Output the (X, Y) coordinate of the center of the cell containing the given text.  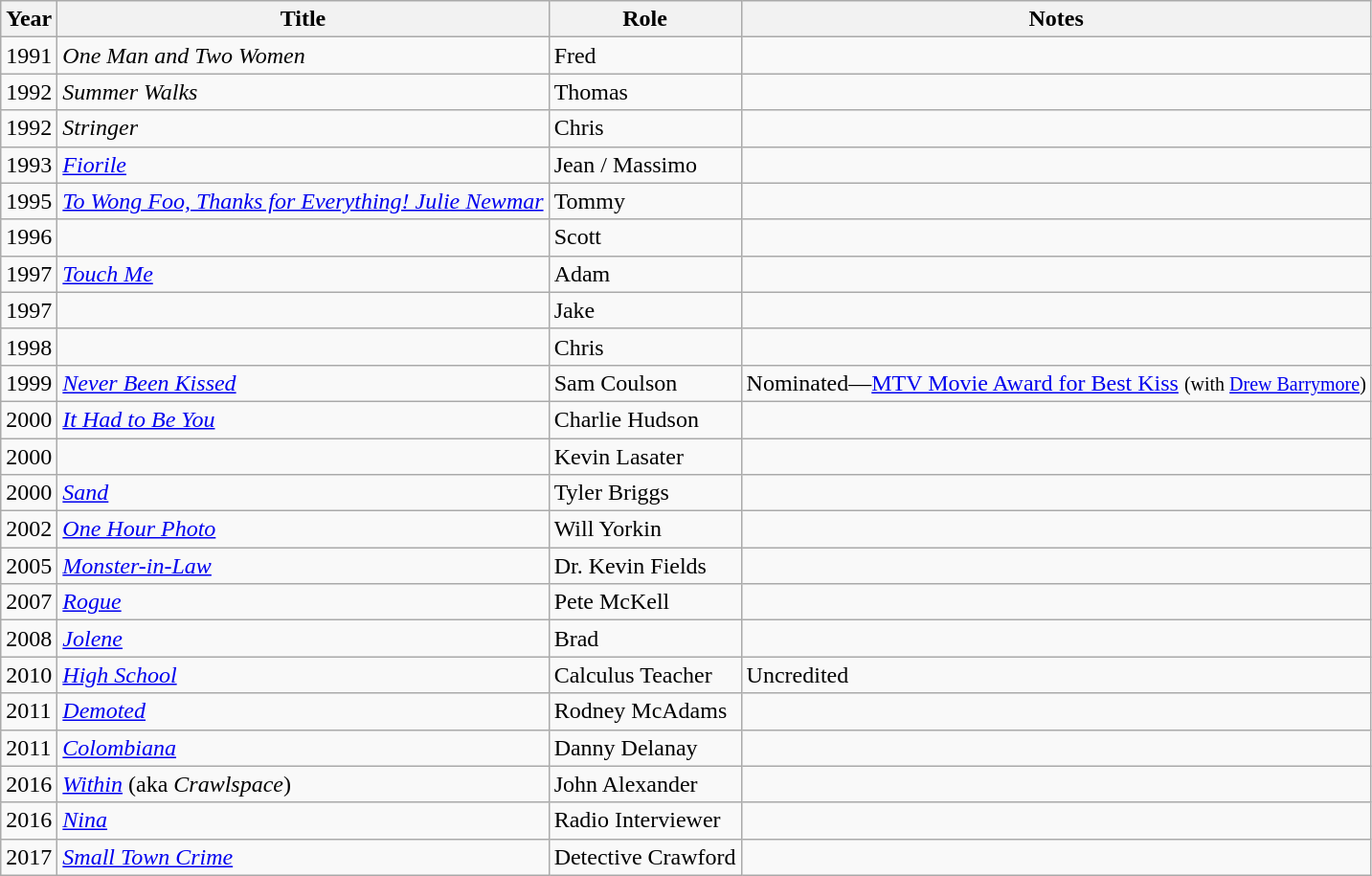
Will Yorkin (645, 529)
To Wong Foo, Thanks for Everything! Julie Newmar (303, 201)
Summer Walks (303, 92)
2010 (29, 675)
2002 (29, 529)
Colombiana (303, 748)
Jean / Massimo (645, 165)
Calculus Teacher (645, 675)
1995 (29, 201)
Touch Me (303, 274)
Brad (645, 639)
Small Town Crime (303, 857)
Rodney McAdams (645, 711)
Charlie Hudson (645, 419)
2017 (29, 857)
It Had to Be You (303, 419)
Kevin Lasater (645, 457)
2008 (29, 639)
1996 (29, 237)
Title (303, 19)
Scott (645, 237)
Nina (303, 820)
1991 (29, 56)
Nominated—MTV Movie Award for Best Kiss (with Drew Barrymore) (1056, 383)
Year (29, 19)
Detective Crawford (645, 857)
Sand (303, 493)
Jake (645, 310)
Sam Coulson (645, 383)
Uncredited (1056, 675)
John Alexander (645, 784)
Notes (1056, 19)
Jolene (303, 639)
Fiorile (303, 165)
Adam (645, 274)
Radio Interviewer (645, 820)
1998 (29, 347)
Dr. Kevin Fields (645, 566)
One Man and Two Women (303, 56)
Thomas (645, 92)
Role (645, 19)
Never Been Kissed (303, 383)
High School (303, 675)
2005 (29, 566)
1999 (29, 383)
Pete McKell (645, 602)
1993 (29, 165)
Tyler Briggs (645, 493)
One Hour Photo (303, 529)
Danny Delanay (645, 748)
2007 (29, 602)
Rogue (303, 602)
Demoted (303, 711)
Monster-in-Law (303, 566)
Within (aka Crawlspace) (303, 784)
Tommy (645, 201)
Fred (645, 56)
Stringer (303, 128)
